Provide the (x, y) coordinate of the cell's center where the given text is located.  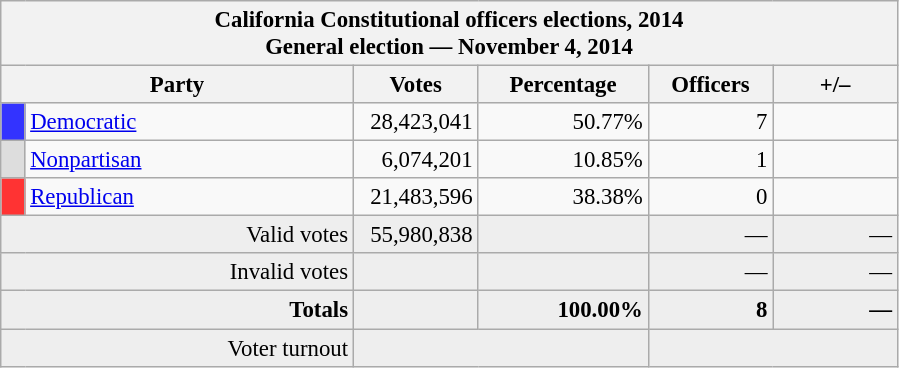
6,074,201 (416, 160)
Republican (189, 197)
10.85% (563, 160)
50.77% (563, 122)
Officers (710, 85)
0 (710, 197)
55,980,838 (416, 235)
Totals (178, 310)
21,483,596 (416, 197)
38.38% (563, 197)
Party (178, 85)
+/– (836, 85)
Democratic (189, 122)
1 (710, 160)
100.00% (563, 310)
Voter turnout (178, 348)
California Constitutional officers elections, 2014General election — November 4, 2014 (450, 34)
Nonpartisan (189, 160)
Invalid votes (178, 273)
Percentage (563, 85)
7 (710, 122)
Valid votes (178, 235)
28,423,041 (416, 122)
Votes (416, 85)
8 (710, 310)
